From the cell containing the given text, extract its center point as [X, Y] coordinate. 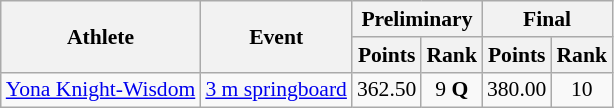
Preliminary [417, 19]
362.50 [386, 90]
Event [276, 36]
10 [582, 90]
Athlete [101, 36]
Yona Knight-Wisdom [101, 90]
9 Q [452, 90]
Final [547, 19]
3 m springboard [276, 90]
380.00 [516, 90]
